Return (X, Y) of the center of cell containing provided text 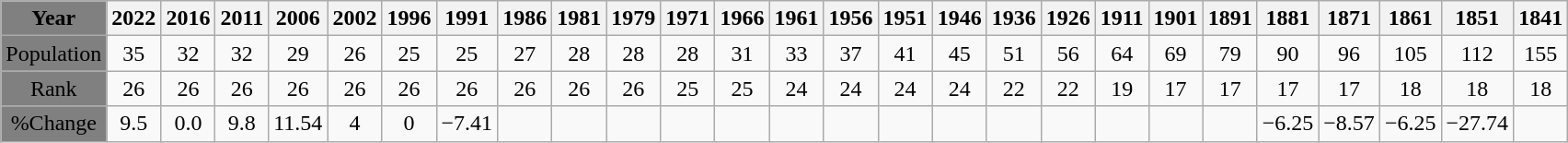
2006 (298, 18)
37 (850, 54)
1979 (633, 18)
0 (409, 124)
1966 (742, 18)
Year (53, 18)
1946 (959, 18)
2022 (134, 18)
112 (1478, 54)
105 (1410, 54)
155 (1540, 54)
1911 (1122, 18)
56 (1067, 54)
1871 (1349, 18)
1981 (580, 18)
29 (298, 54)
4 (355, 124)
Population (53, 54)
33 (797, 54)
Rank (53, 89)
1881 (1288, 18)
11.54 (298, 124)
1891 (1229, 18)
41 (905, 54)
1986 (525, 18)
27 (525, 54)
64 (1122, 54)
2011 (242, 18)
1936 (1014, 18)
0.0 (188, 124)
9.5 (134, 124)
2016 (188, 18)
1996 (409, 18)
−7.41 (467, 124)
1956 (850, 18)
1961 (797, 18)
51 (1014, 54)
−8.57 (1349, 124)
31 (742, 54)
35 (134, 54)
1991 (467, 18)
−27.74 (1478, 124)
69 (1176, 54)
1951 (905, 18)
%Change (53, 124)
2002 (355, 18)
45 (959, 54)
90 (1288, 54)
1971 (688, 18)
1841 (1540, 18)
9.8 (242, 124)
96 (1349, 54)
1901 (1176, 18)
1926 (1067, 18)
79 (1229, 54)
1861 (1410, 18)
1851 (1478, 18)
19 (1122, 89)
